Provide the [x, y] coordinate of the cell's center where the given text is located.  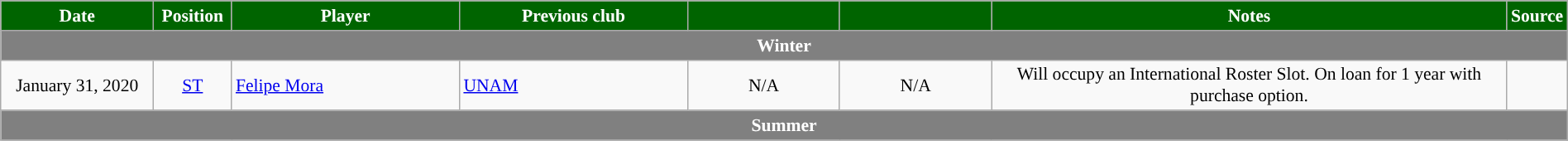
Winter [784, 46]
Date [78, 16]
Felipe Mora [346, 85]
Player [346, 16]
January 31, 2020 [78, 85]
Summer [784, 126]
Will occupy an International Roster Slot. On loan for 1 year with purchase option. [1249, 85]
ST [193, 85]
Notes [1249, 16]
Source [1537, 16]
Position [193, 16]
UNAM [573, 85]
Previous club [573, 16]
